Locate the cell with the specified text and output its [X, Y] center coordinate. 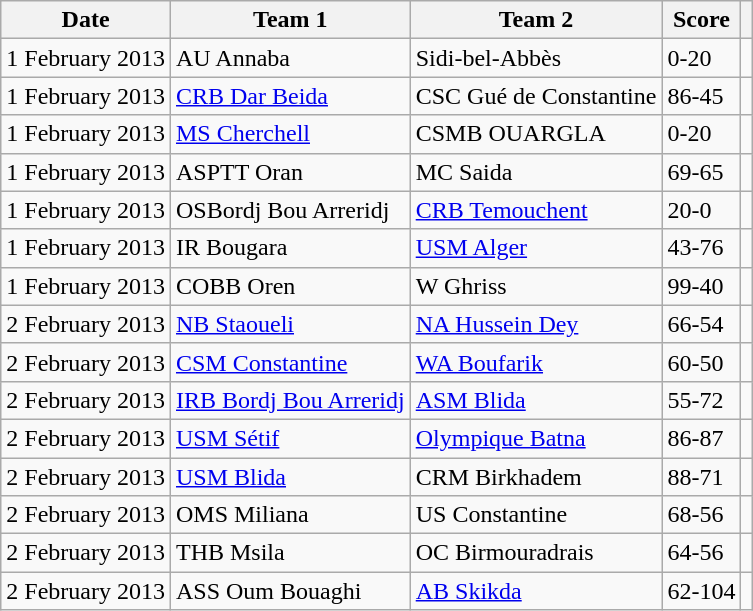
WA Boufarik [536, 362]
88-71 [702, 477]
OSBordj Bou Arreridj [290, 210]
CRB Dar Beida [290, 96]
CRB Temouchent [536, 210]
USM Sétif [290, 438]
AU Annaba [290, 58]
NA Hussein Dey [536, 324]
NB Staoueli [290, 324]
AB Skikda [536, 591]
ASS Oum Bouaghi [290, 591]
Date [86, 20]
US Constantine [536, 515]
OMS Miliana [290, 515]
W Ghriss [536, 286]
Score [702, 20]
ASM Blida [536, 400]
Team 2 [536, 20]
64-56 [702, 553]
CSM Constantine [290, 362]
Sidi-bel-Abbès [536, 58]
62-104 [702, 591]
55-72 [702, 400]
CRM Birkhadem [536, 477]
USM Alger [536, 248]
43-76 [702, 248]
99-40 [702, 286]
COBB Oren [290, 286]
60-50 [702, 362]
CSC Gué de Constantine [536, 96]
66-54 [702, 324]
68-56 [702, 515]
86-87 [702, 438]
ASPTT Oran [290, 172]
69-65 [702, 172]
USM Blida [290, 477]
OC Birmouradrais [536, 553]
Olympique Batna [536, 438]
MC Saida [536, 172]
86-45 [702, 96]
MS Cherchell [290, 134]
THB Msila [290, 553]
CSMB OUARGLA [536, 134]
IR Bougara [290, 248]
Team 1 [290, 20]
20-0 [702, 210]
IRB Bordj Bou Arreridj [290, 400]
